Pinpoint the cell where the given text exists, returning its [x, y] midpoint coordinate. 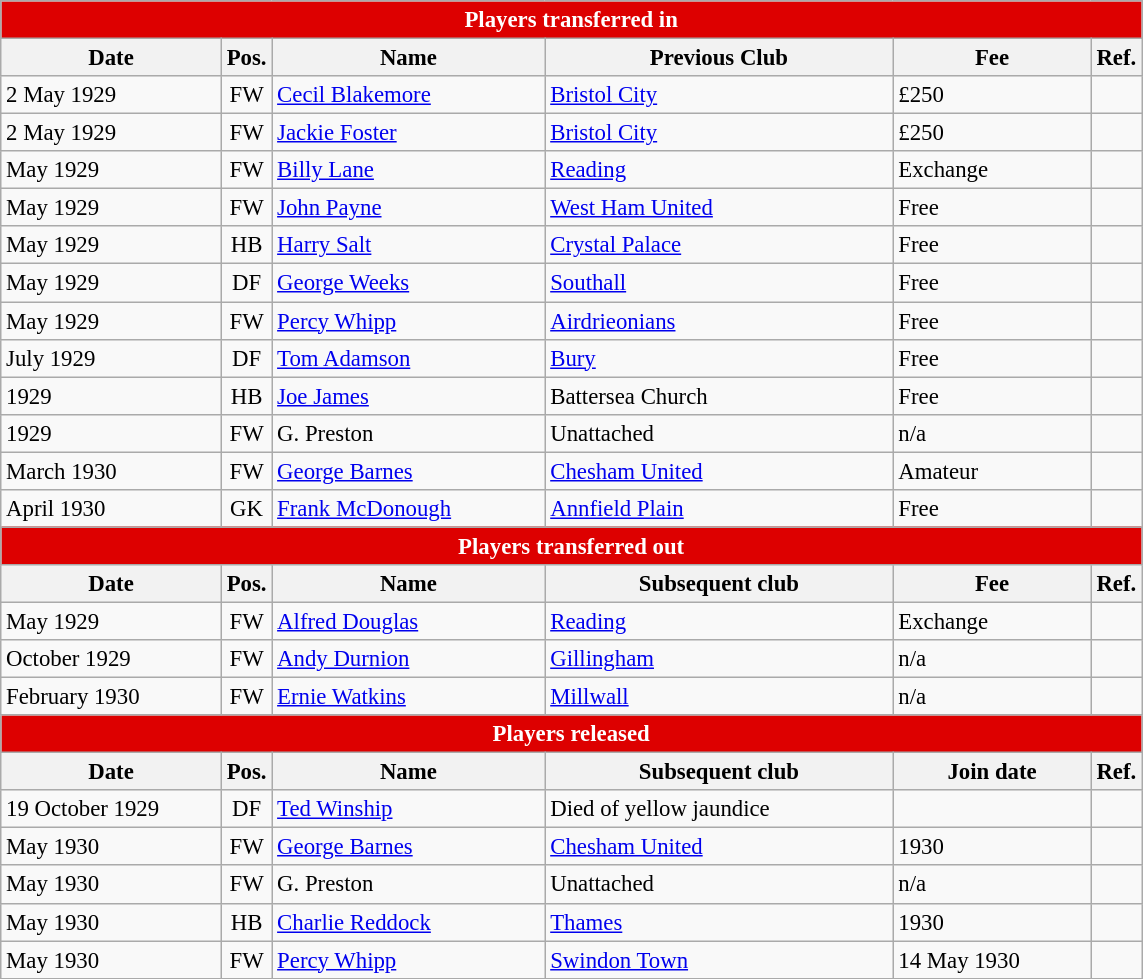
Southall [719, 283]
John Payne [408, 208]
March 1930 [112, 471]
Amateur [992, 471]
April 1930 [112, 509]
Airdrieonians [719, 321]
Ernie Watkins [408, 697]
Gillingham [719, 659]
Players transferred out [572, 546]
Players transferred in [572, 20]
George Weeks [408, 283]
14 May 1930 [992, 960]
October 1929 [112, 659]
West Ham United [719, 208]
Players released [572, 734]
Millwall [719, 697]
Billy Lane [408, 170]
Frank McDonough [408, 509]
Annfield Plain [719, 509]
February 1930 [112, 697]
Charlie Reddock [408, 922]
Bury [719, 358]
Harry Salt [408, 245]
GK [246, 509]
Ted Winship [408, 809]
Joe James [408, 396]
Andy Durnion [408, 659]
Battersea Church [719, 396]
Tom Adamson [408, 358]
Jackie Foster [408, 133]
Swindon Town [719, 960]
Cecil Blakemore [408, 95]
Join date [992, 772]
Alfred Douglas [408, 621]
Crystal Palace [719, 245]
July 1929 [112, 358]
Thames [719, 922]
Previous Club [719, 58]
Died of yellow jaundice [719, 809]
19 October 1929 [112, 809]
